Return the (X, Y) coordinate for the center point of the cell that contains the specified text.  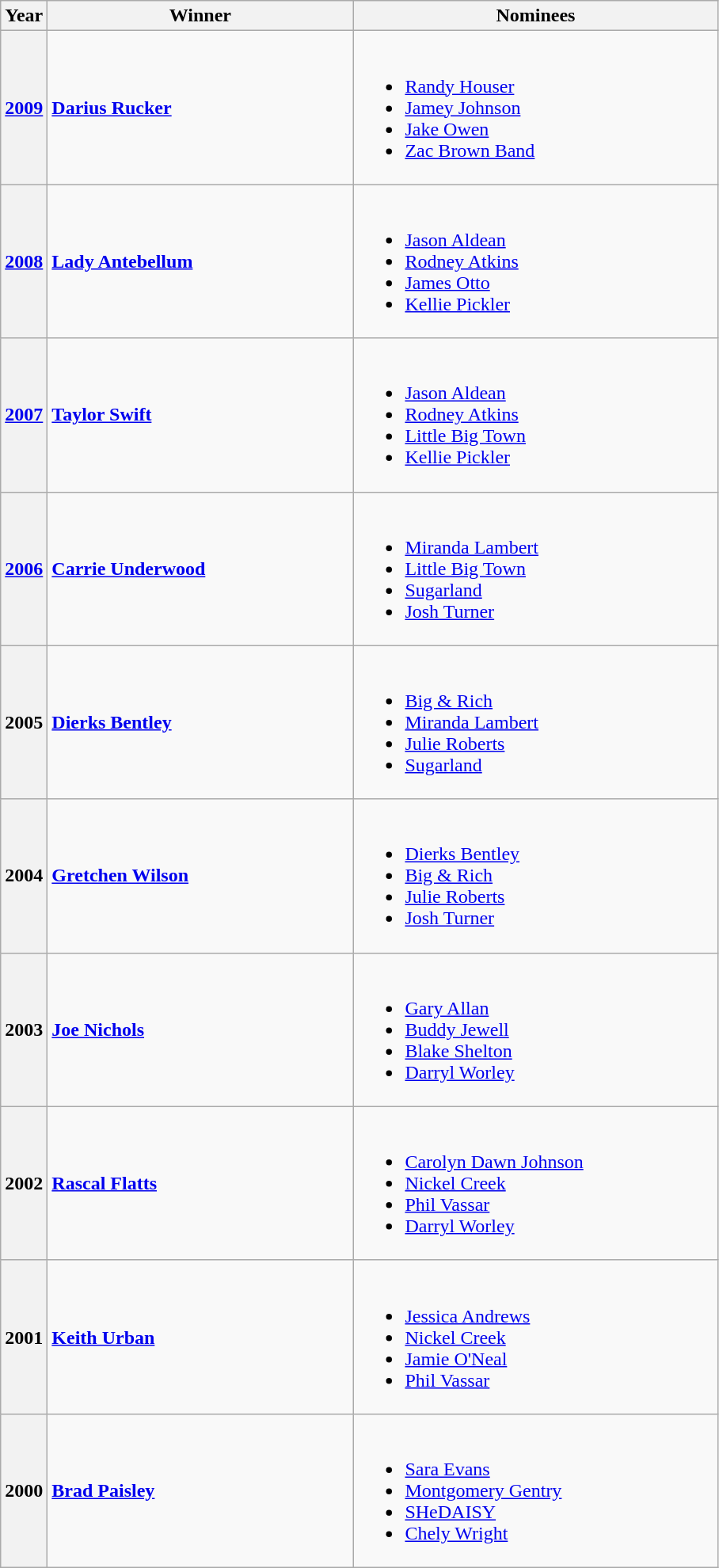
2008 (24, 261)
Gary AllanBuddy JewellBlake SheltonDarryl Worley (535, 1029)
2004 (24, 876)
Dierks BentleyBig & RichJulie RobertsJosh Turner (535, 876)
Carolyn Dawn JohnsonNickel CreekPhil VassarDarryl Worley (535, 1183)
Jason AldeanRodney AtkinsLittle Big TownKellie Pickler (535, 415)
Big & RichMiranda LambertJulie RobertsSugarland (535, 722)
Keith Urban (200, 1337)
Winner (200, 16)
Jessica AndrewsNickel CreekJamie O'NealPhil Vassar (535, 1337)
2005 (24, 722)
Carrie Underwood (200, 569)
Brad Paisley (200, 1490)
2000 (24, 1490)
2002 (24, 1183)
Joe Nichols (200, 1029)
2007 (24, 415)
2001 (24, 1337)
2006 (24, 569)
Taylor Swift (200, 415)
2009 (24, 108)
Lady Antebellum (200, 261)
Dierks Bentley (200, 722)
Gretchen Wilson (200, 876)
Darius Rucker (200, 108)
Year (24, 16)
Rascal Flatts (200, 1183)
Miranda LambertLittle Big TownSugarlandJosh Turner (535, 569)
Sara EvansMontgomery GentrySHeDAISYChely Wright (535, 1490)
Jason AldeanRodney AtkinsJames OttoKellie Pickler (535, 261)
Nominees (535, 16)
Randy HouserJamey JohnsonJake OwenZac Brown Band (535, 108)
2003 (24, 1029)
